Capture the cell that displays the provided text and extract its (x, y) central coordinate. 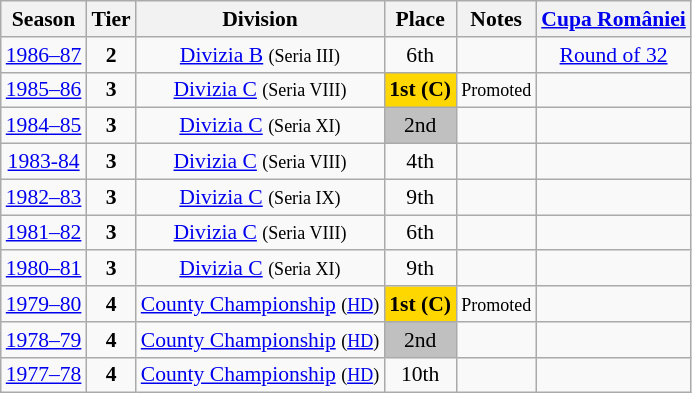
1981–82 (44, 233)
1986–87 (44, 55)
10th (420, 375)
Place (420, 19)
1985–86 (44, 90)
Cupa României (614, 19)
Divizia B (Seria III) (260, 55)
1977–78 (44, 375)
1983-84 (44, 162)
Division (260, 19)
Season (44, 19)
Tier (110, 19)
Notes (496, 19)
1982–83 (44, 197)
1984–85 (44, 126)
1979–80 (44, 304)
Divizia C (Seria IX) (260, 197)
1978–79 (44, 340)
Round of 32 (614, 55)
2 (110, 55)
4th (420, 162)
1980–81 (44, 269)
